Search for the cell housing the specified text and yield its [X, Y] center coordinate. 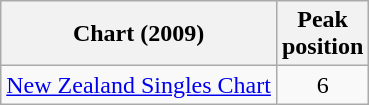
Chart (2009) [139, 34]
Peak position [322, 34]
6 [322, 85]
New Zealand Singles Chart [139, 85]
